For the text-containing cell, return its midpoint in [x, y] coordinate format. 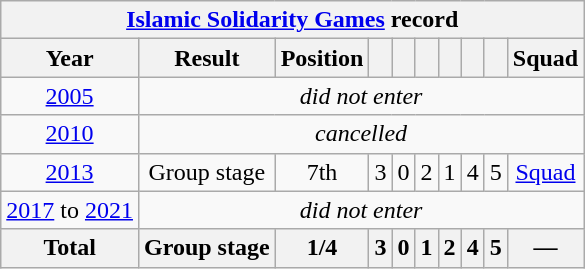
Result [206, 58]
2010 [70, 134]
1/4 [322, 248]
Year [70, 58]
7th [322, 172]
— [545, 248]
cancelled [360, 134]
Total [70, 248]
2017 to 2021 [70, 210]
2005 [70, 96]
Position [322, 58]
Islamic Solidarity Games record [292, 20]
2013 [70, 172]
